Determine the (x, y) coordinate at the center of the cell enclosing the given text.  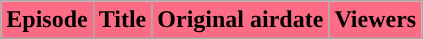
Episode (47, 20)
Original airdate (240, 20)
Title (122, 20)
Viewers (376, 20)
